Identify which cell holds the provided text, then report its [x, y] central coordinate. 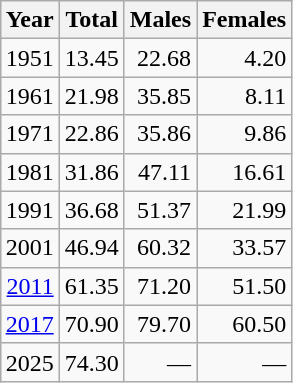
70.90 [92, 324]
2011 [30, 286]
31.86 [92, 172]
1991 [30, 210]
33.57 [244, 248]
60.50 [244, 324]
36.68 [92, 210]
1971 [30, 134]
2025 [30, 362]
Females [244, 20]
47.11 [160, 172]
4.20 [244, 58]
71.20 [160, 286]
Males [160, 20]
35.86 [160, 134]
22.68 [160, 58]
9.86 [244, 134]
13.45 [92, 58]
46.94 [92, 248]
60.32 [160, 248]
35.85 [160, 96]
21.99 [244, 210]
2001 [30, 248]
2017 [30, 324]
79.70 [160, 324]
51.50 [244, 286]
1981 [30, 172]
61.35 [92, 286]
16.61 [244, 172]
22.86 [92, 134]
21.98 [92, 96]
51.37 [160, 210]
Total [92, 20]
74.30 [92, 362]
8.11 [244, 96]
Year [30, 20]
1951 [30, 58]
1961 [30, 96]
